Pinpoint the cell where the given text exists, returning its (x, y) midpoint coordinate. 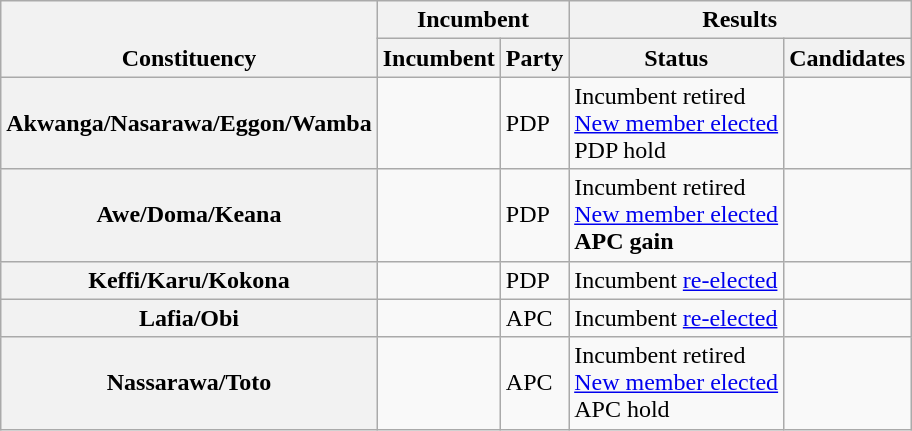
Constituency (189, 39)
Awe/Doma/Keana (189, 215)
Incumbent retiredNew member electedAPC hold (676, 383)
Akwanga/Nasarawa/Eggon/Wamba (189, 123)
Status (676, 58)
Results (740, 20)
Incumbent retiredNew member electedPDP hold (676, 123)
Lafia/Obi (189, 318)
Keffi/Karu/Kokona (189, 280)
Party (534, 58)
Candidates (848, 58)
Incumbent retiredNew member electedAPC gain (676, 215)
Nassarawa/Toto (189, 383)
